Return [X, Y] of the center of cell containing provided text 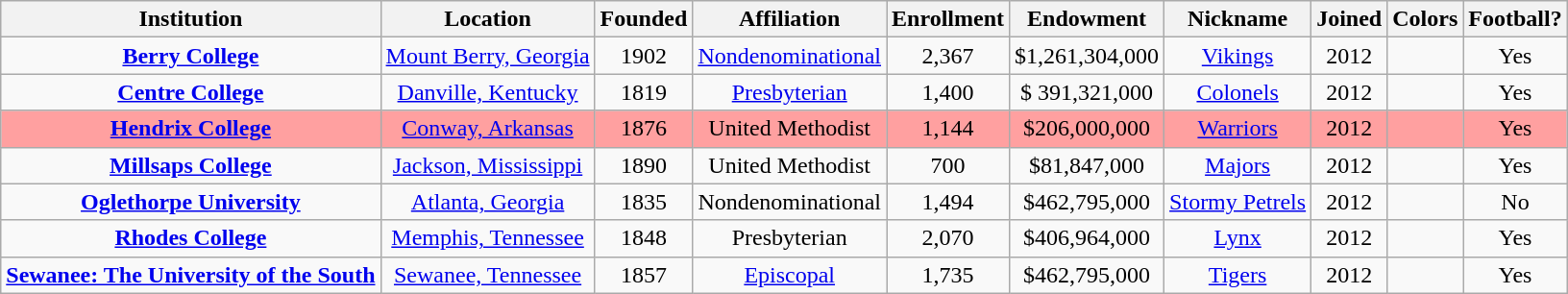
Danville, Kentucky [488, 92]
1,144 [948, 129]
Rhodes College [190, 238]
Football? [1515, 19]
Majors [1237, 165]
2,367 [948, 56]
$1,261,304,000 [1088, 56]
$406,964,000 [1088, 238]
$206,000,000 [1088, 129]
Episcopal [790, 275]
Warriors [1237, 129]
Colonels [1237, 92]
Stormy Petrels [1237, 202]
1848 [644, 238]
No [1515, 202]
1857 [644, 275]
Mount Berry, Georgia [488, 56]
1890 [644, 165]
Centre College [190, 92]
$ 391,321,000 [1088, 92]
$81,847,000 [1088, 165]
1835 [644, 202]
1902 [644, 56]
1,735 [948, 275]
700 [948, 165]
1,400 [948, 92]
Memphis, Tennessee [488, 238]
Oglethorpe University [190, 202]
Jackson, Mississippi [488, 165]
Millsaps College [190, 165]
Berry College [190, 56]
Tigers [1237, 275]
Colors [1426, 19]
Conway, Arkansas [488, 129]
2,070 [948, 238]
Joined [1349, 19]
Atlanta, Georgia [488, 202]
Enrollment [948, 19]
Sewanee: The University of the South [190, 275]
1876 [644, 129]
Vikings [1237, 56]
Founded [644, 19]
Hendrix College [190, 129]
Location [488, 19]
Nickname [1237, 19]
Affiliation [790, 19]
1819 [644, 92]
Lynx [1237, 238]
Institution [190, 19]
Sewanee, Tennessee [488, 275]
1,494 [948, 202]
Endowment [1088, 19]
